For the text-containing cell, return its midpoint in [X, Y] coordinate format. 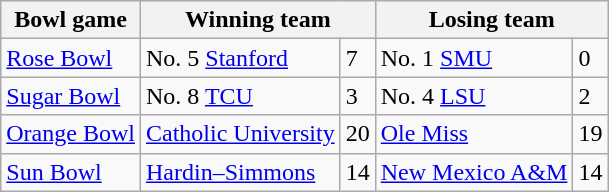
No. 1 SMU [474, 58]
Ole Miss [474, 134]
2 [590, 96]
Rose Bowl [71, 58]
7 [358, 58]
0 [590, 58]
Losing team [492, 20]
Catholic University [240, 134]
Sugar Bowl [71, 96]
No. 5 Stanford [240, 58]
20 [358, 134]
3 [358, 96]
Sun Bowl [71, 172]
No. 8 TCU [240, 96]
Winning team [258, 20]
Bowl game [71, 20]
No. 4 LSU [474, 96]
Hardin–Simmons [240, 172]
19 [590, 134]
Orange Bowl [71, 134]
New Mexico A&M [474, 172]
